Search for the cell housing the specified text and yield its [X, Y] center coordinate. 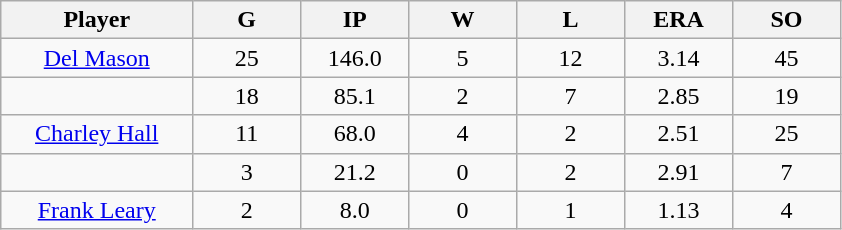
W [463, 20]
Del Mason [97, 58]
Player [97, 20]
146.0 [355, 58]
18 [247, 96]
8.0 [355, 210]
2.91 [679, 172]
68.0 [355, 134]
45 [786, 58]
1 [571, 210]
Charley Hall [97, 134]
Frank Leary [97, 210]
2.51 [679, 134]
IP [355, 20]
1.13 [679, 210]
12 [571, 58]
21.2 [355, 172]
G [247, 20]
3.14 [679, 58]
L [571, 20]
85.1 [355, 96]
3 [247, 172]
19 [786, 96]
11 [247, 134]
2.85 [679, 96]
ERA [679, 20]
SO [786, 20]
5 [463, 58]
